Return [X, Y] of the center of cell containing provided text 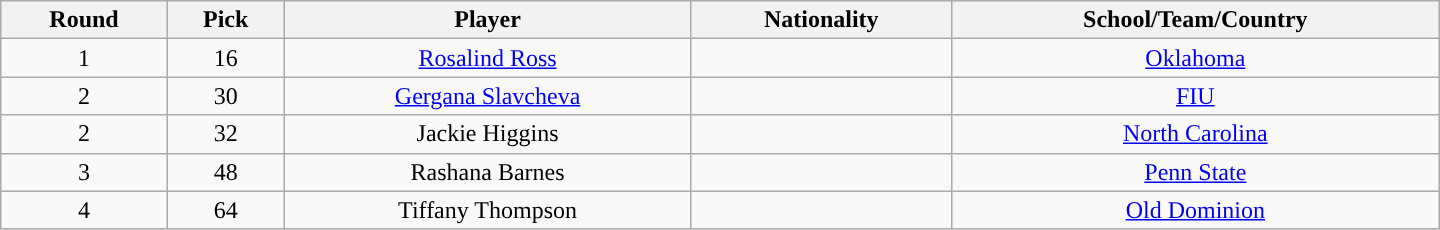
North Carolina [1195, 134]
4 [84, 210]
Gergana Slavcheva [488, 96]
Tiffany Thompson [488, 210]
Rosalind Ross [488, 58]
16 [226, 58]
FIU [1195, 96]
Pick [226, 20]
Jackie Higgins [488, 134]
School/Team/Country [1195, 20]
Round [84, 20]
64 [226, 210]
Rashana Barnes [488, 172]
Oklahoma [1195, 58]
Penn State [1195, 172]
3 [84, 172]
Nationality [821, 20]
48 [226, 172]
Player [488, 20]
Old Dominion [1195, 210]
1 [84, 58]
30 [226, 96]
32 [226, 134]
